Identify which cell holds the provided text, then report its (x, y) central coordinate. 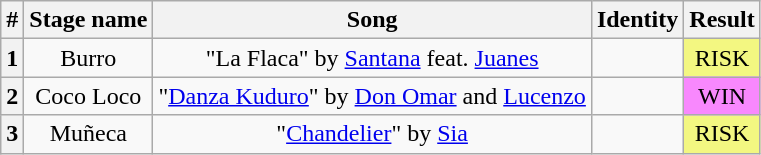
Result (722, 20)
Stage name (88, 20)
Song (372, 20)
Muñeca (88, 134)
2 (12, 96)
# (12, 20)
3 (12, 134)
Identity (637, 20)
Coco Loco (88, 96)
WIN (722, 96)
1 (12, 58)
Burro (88, 58)
"Chandelier" by Sia (372, 134)
"Danza Kuduro" by Don Omar and Lucenzo (372, 96)
"La Flaca" by Santana feat. Juanes (372, 58)
